Locate the cell with the specified text and output its (X, Y) center coordinate. 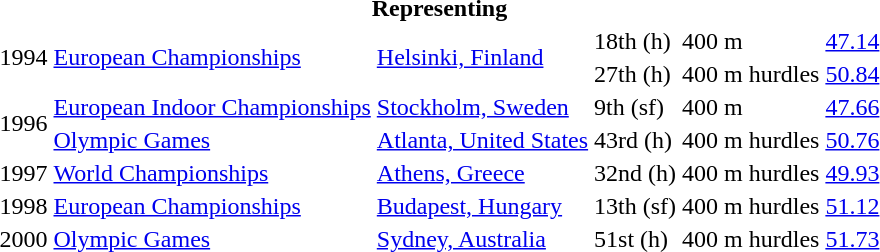
32nd (h) (636, 173)
27th (h) (636, 74)
Helsinki, Finland (482, 58)
Olympic Games (212, 140)
43rd (h) (636, 140)
Athens, Greece (482, 173)
13th (sf) (636, 206)
Budapest, Hungary (482, 206)
9th (sf) (636, 107)
Stockholm, Sweden (482, 107)
European Indoor Championships (212, 107)
Atlanta, United States (482, 140)
18th (h) (636, 41)
World Championships (212, 173)
